Detect which cell encompasses the target text, then output its (X, Y) center coordinate. 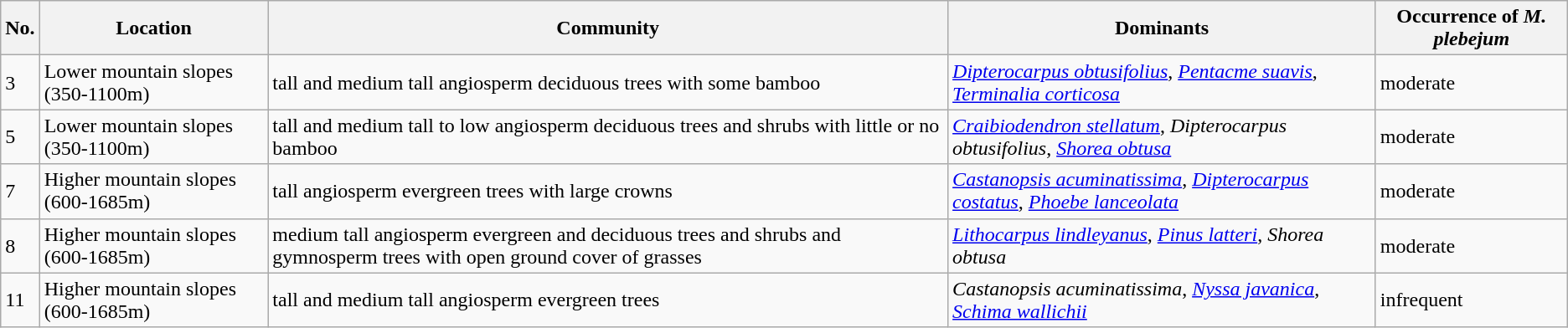
8 (20, 246)
3 (20, 82)
Lithocarpus lindleyanus, Pinus latteri, Shorea obtusa (1163, 246)
7 (20, 191)
medium tall angiosperm evergreen and deciduous trees and shrubs and gymnosperm trees with open ground cover of grasses (608, 246)
Location (154, 28)
Castanopsis acuminatissima, Nyssa javanica, Schima wallichii (1163, 300)
infrequent (1471, 300)
tall angiosperm evergreen trees with large crowns (608, 191)
tall and medium tall angiosperm evergreen trees (608, 300)
tall and medium tall to low angiosperm deciduous trees and shrubs with little or no bamboo (608, 137)
Craibiodendron stellatum, Dipterocarpus obtusifolius, Shorea obtusa (1163, 137)
5 (20, 137)
No. (20, 28)
11 (20, 300)
Castanopsis acuminatissima, Dipterocarpus costatus, Phoebe lanceolata (1163, 191)
Community (608, 28)
Dominants (1163, 28)
Dipterocarpus obtusifolius, Pentacme suavis, Terminalia corticosa (1163, 82)
tall and medium tall angiosperm deciduous trees with some bamboo (608, 82)
Occurrence of M. plebejum (1471, 28)
